Provide the [X, Y] coordinate of the cell's center where the given text is located.  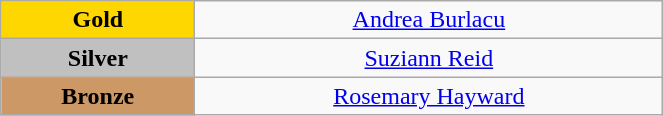
Suziann Reid [429, 58]
Rosemary Hayward [429, 96]
Andrea Burlacu [429, 20]
Bronze [98, 96]
Gold [98, 20]
Silver [98, 58]
